From the cell containing the given text, extract its center point as [x, y] coordinate. 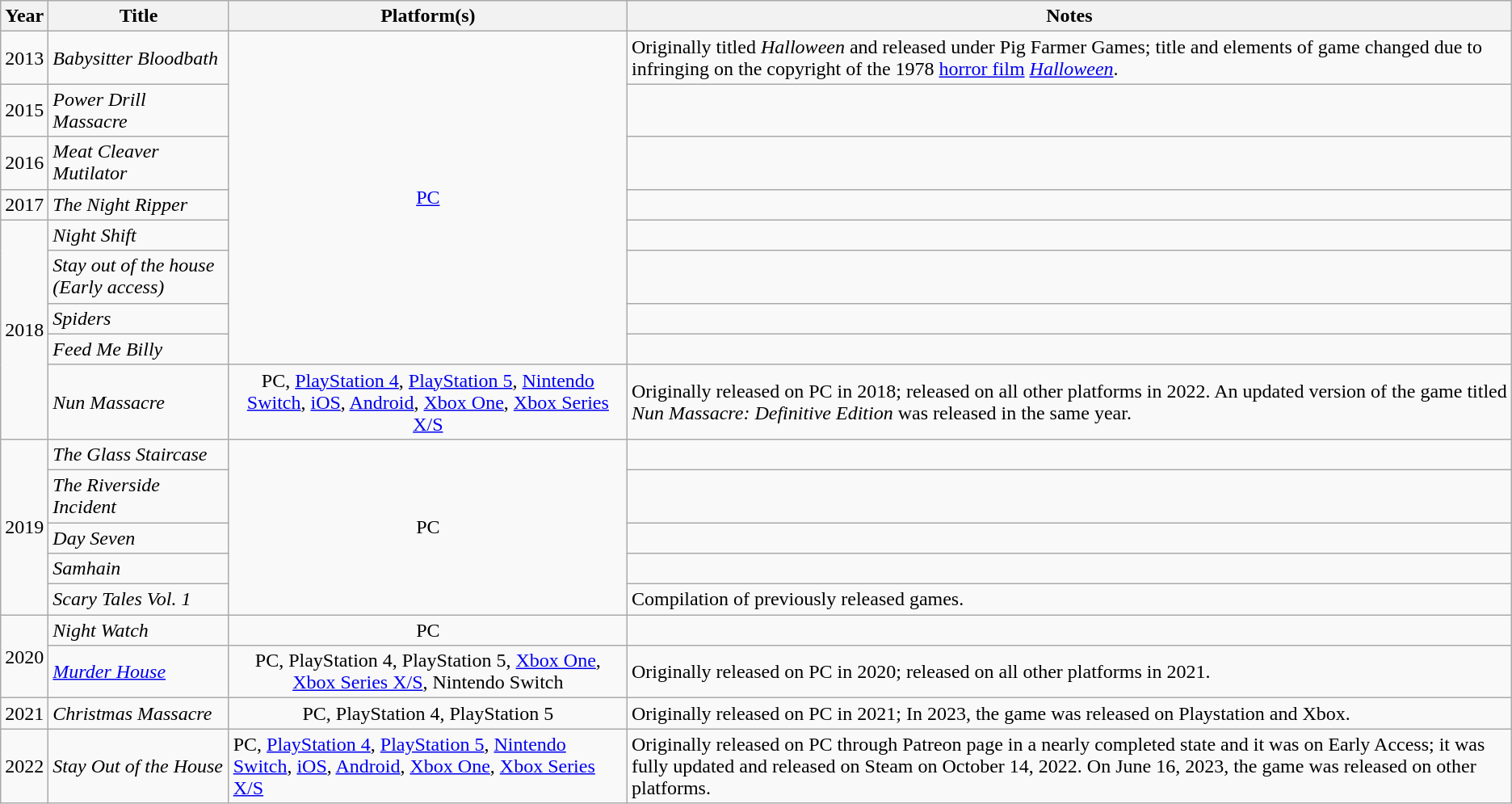
Notes [1069, 16]
Title [139, 16]
2015 [24, 110]
The Glass Staircase [139, 454]
Feed Me Billy [139, 349]
Nun Massacre [139, 402]
The Night Ripper [139, 204]
2013 [24, 58]
The Riverside Incident [139, 496]
Day Seven [139, 537]
Stay Out of the House [139, 766]
Stay out of the house (Early access) [139, 276]
2020 [24, 656]
Murder House [139, 672]
Meat Cleaver Mutilator [139, 163]
Babysitter Bloodbath [139, 58]
Night Watch [139, 630]
2022 [24, 766]
Scary Tales Vol. 1 [139, 600]
Originally released on PC in 2021; In 2023, the game was released on Playstation and Xbox. [1069, 713]
PC, PlayStation 4, PlayStation 5, Xbox One, Xbox Series X/S, Nintendo Switch [428, 672]
Originally released on PC in 2020; released on all other platforms in 2021. [1069, 672]
Power Drill Massacre [139, 110]
Year [24, 16]
PC, PlayStation 4, PlayStation 5 [428, 713]
2018 [24, 330]
Night Shift [139, 235]
Platform(s) [428, 16]
Samhain [139, 569]
2021 [24, 713]
Spiders [139, 318]
2019 [24, 527]
Compilation of previously released games. [1069, 600]
2016 [24, 163]
2017 [24, 204]
Christmas Massacre [139, 713]
